Capture the cell that displays the provided text and extract its (x, y) central coordinate. 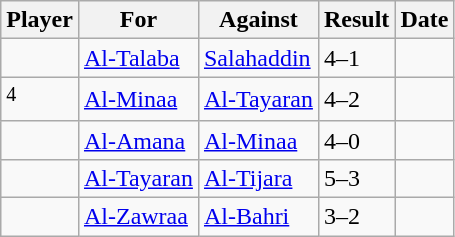
Al-Amana (138, 140)
4–1 (356, 58)
Player (40, 20)
Against (258, 20)
Al-Talaba (138, 58)
4–2 (356, 100)
Result (356, 20)
3–2 (356, 217)
4 (40, 100)
Al-Bahri (258, 217)
Al-Zawraa (138, 217)
Date (424, 20)
5–3 (356, 178)
For (138, 20)
Al-Tijara (258, 178)
4–0 (356, 140)
Salahaddin (258, 58)
